Locate the cell with the specified text and output its [X, Y] center coordinate. 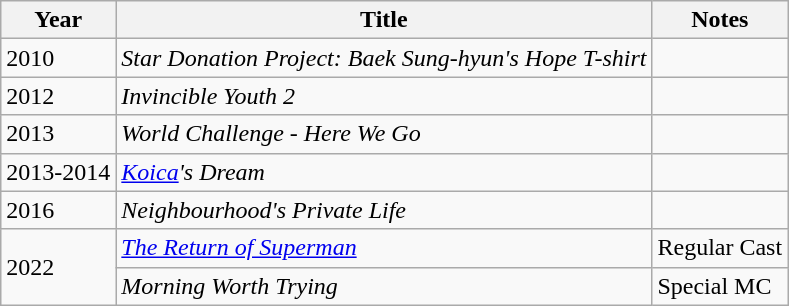
Regular Cast [720, 248]
Invincible Youth 2 [384, 96]
Neighbourhood's Private Life [384, 210]
2022 [58, 267]
2013-2014 [58, 172]
Star Donation Project: Baek Sung-hyun's Hope T-shirt [384, 58]
Special MC [720, 286]
2010 [58, 58]
Morning Worth Trying [384, 286]
World Challenge - Here We Go [384, 134]
Year [58, 20]
Koica's Dream [384, 172]
2016 [58, 210]
2012 [58, 96]
2013 [58, 134]
Notes [720, 20]
Title [384, 20]
The Return of Superman [384, 248]
